Detect which cell encompasses the target text, then output its (x, y) center coordinate. 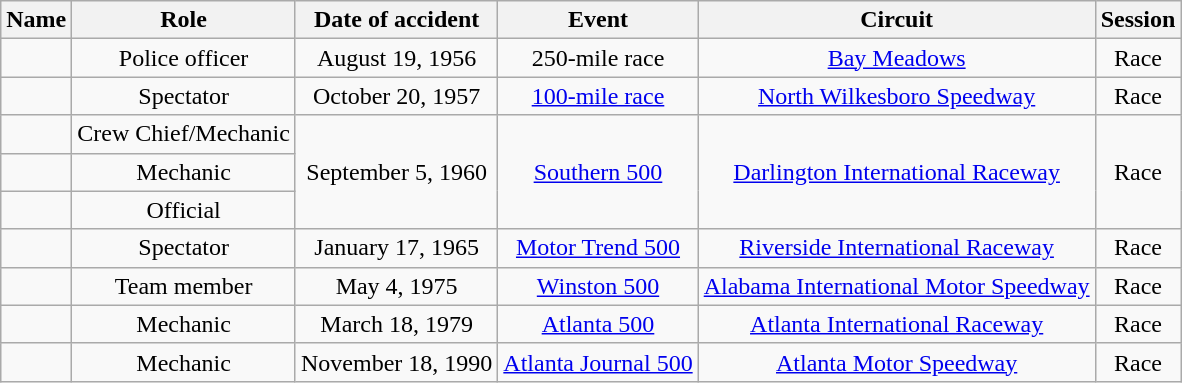
Atlanta International Raceway (896, 324)
September 5, 1960 (396, 172)
Southern 500 (598, 172)
Session (1138, 20)
Motor Trend 500 (598, 248)
Bay Meadows (896, 58)
Circuit (896, 20)
Darlington International Raceway (896, 172)
Winston 500 (598, 286)
Official (184, 210)
Atlanta Journal 500 (598, 362)
Role (184, 20)
Name (36, 20)
Riverside International Raceway (896, 248)
100-mile race (598, 96)
North Wilkesboro Speedway (896, 96)
November 18, 1990 (396, 362)
Atlanta Motor Speedway (896, 362)
May 4, 1975 (396, 286)
Date of accident (396, 20)
Police officer (184, 58)
Atlanta 500 (598, 324)
Team member (184, 286)
October 20, 1957 (396, 96)
Alabama International Motor Speedway (896, 286)
August 19, 1956 (396, 58)
Event (598, 20)
250-mile race (598, 58)
March 18, 1979 (396, 324)
January 17, 1965 (396, 248)
Crew Chief/Mechanic (184, 134)
